Identify which cell holds the provided text, then report its [X, Y] central coordinate. 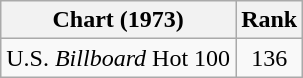
136 [270, 58]
Chart (1973) [118, 20]
U.S. Billboard Hot 100 [118, 58]
Rank [270, 20]
